Extract the [x, y] coordinate from the center of the cell holding the provided text.  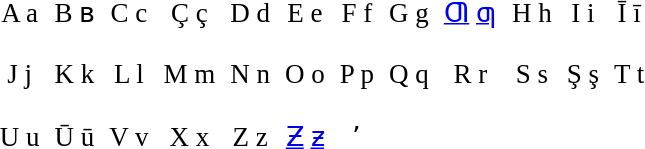
N n [250, 75]
S s [532, 75]
R r [470, 75]
O o [305, 75]
K k [74, 75]
Ş ş [583, 75]
Q q [409, 75]
P p [357, 75]
L l [128, 75]
M m [189, 75]
